Output the (X, Y) coordinate of the center of the cell containing the given text.  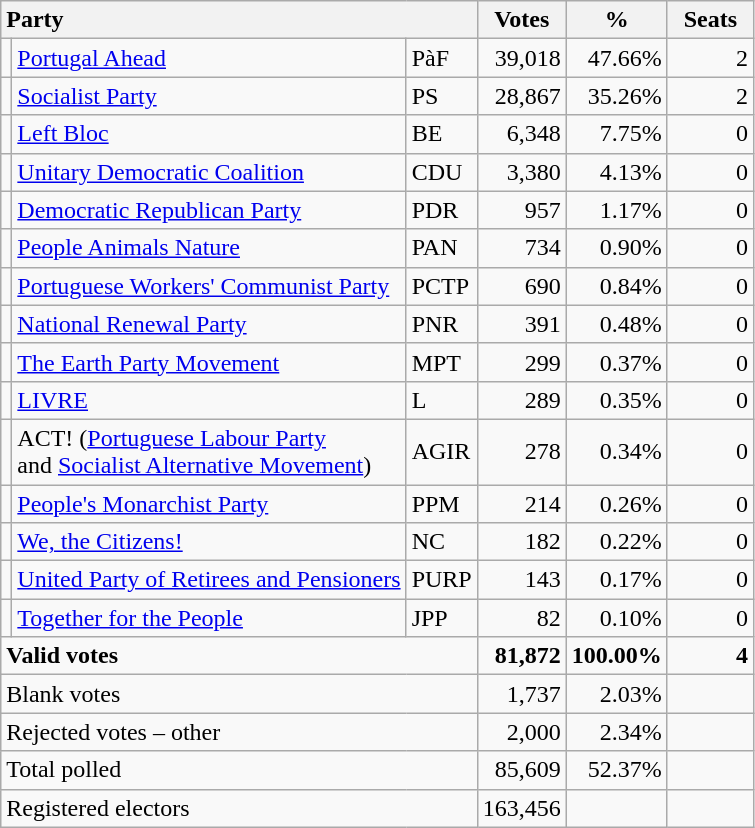
PURP (442, 580)
85,609 (522, 770)
PCTP (442, 286)
Rejected votes – other (239, 732)
4 (710, 656)
Seats (710, 20)
734 (522, 248)
United Party of Retirees and Pensioners (209, 580)
MPT (442, 362)
AGIR (442, 452)
6,348 (522, 134)
Total polled (239, 770)
28,867 (522, 96)
7.75% (616, 134)
100.00% (616, 656)
PAN (442, 248)
163,456 (522, 808)
47.66% (616, 58)
LIVRE (209, 400)
PS (442, 96)
The Earth Party Movement (209, 362)
4.13% (616, 172)
Unitary Democratic Coalition (209, 172)
BE (442, 134)
PPM (442, 503)
82 (522, 618)
0.37% (616, 362)
957 (522, 210)
214 (522, 503)
Portugal Ahead (209, 58)
299 (522, 362)
JPP (442, 618)
182 (522, 542)
0.35% (616, 400)
0.84% (616, 286)
People's Monarchist Party (209, 503)
2.03% (616, 694)
We, the Citizens! (209, 542)
0.17% (616, 580)
52.37% (616, 770)
0.10% (616, 618)
Blank votes (239, 694)
1.17% (616, 210)
CDU (442, 172)
National Renewal Party (209, 324)
2.34% (616, 732)
Party (239, 20)
Portuguese Workers' Communist Party (209, 286)
1,737 (522, 694)
Valid votes (239, 656)
Registered electors (239, 808)
0.90% (616, 248)
% (616, 20)
ACT! (Portuguese Labour Partyand Socialist Alternative Movement) (209, 452)
L (442, 400)
3,380 (522, 172)
81,872 (522, 656)
35.26% (616, 96)
Votes (522, 20)
0.34% (616, 452)
Socialist Party (209, 96)
NC (442, 542)
Democratic Republican Party (209, 210)
PàF (442, 58)
Left Bloc (209, 134)
278 (522, 452)
PDR (442, 210)
0.48% (616, 324)
Together for the People (209, 618)
People Animals Nature (209, 248)
0.26% (616, 503)
0.22% (616, 542)
PNR (442, 324)
143 (522, 580)
289 (522, 400)
690 (522, 286)
2,000 (522, 732)
39,018 (522, 58)
391 (522, 324)
